Scan for the cell matching the given text and deliver its (X, Y) coordinate at center. 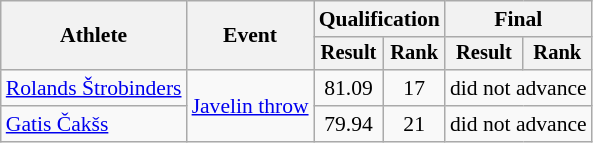
21 (414, 124)
Rolands Štrobinders (94, 88)
Gatis Čakšs (94, 124)
17 (414, 88)
Qualification (380, 19)
Athlete (94, 36)
79.94 (349, 124)
Event (250, 36)
81.09 (349, 88)
Final (518, 19)
Javelin throw (250, 106)
